Search for the cell housing the specified text and yield its [X, Y] center coordinate. 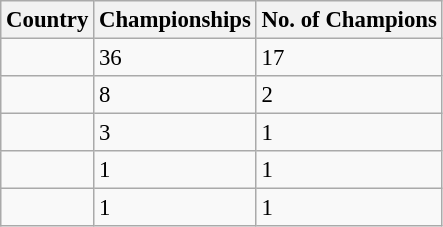
8 [176, 95]
2 [349, 95]
Championships [176, 20]
3 [176, 133]
36 [176, 58]
Country [48, 20]
17 [349, 58]
No. of Champions [349, 20]
